Return [X, Y] of the center of cell containing provided text 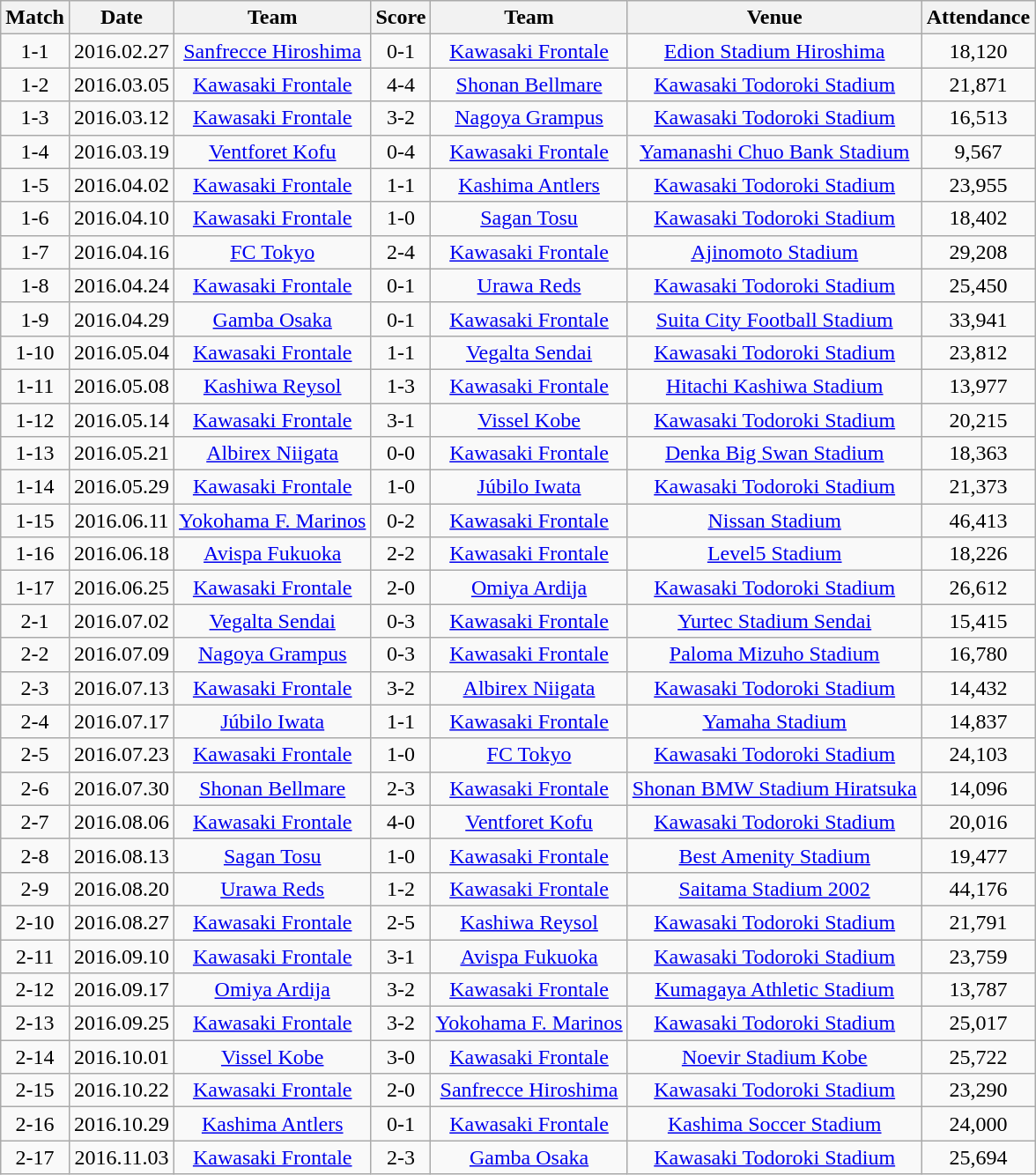
3-0 [401, 1057]
29,208 [978, 252]
25,450 [978, 285]
46,413 [978, 521]
26,612 [978, 587]
24,000 [978, 1124]
Venue [774, 18]
1-12 [35, 420]
2016.08.20 [122, 889]
2-7 [35, 822]
20,016 [978, 822]
13,787 [978, 990]
2016.07.02 [122, 621]
Nissan Stadium [774, 521]
0-0 [401, 454]
15,415 [978, 621]
2016.11.03 [122, 1157]
1-4 [35, 151]
2016.04.24 [122, 285]
14,837 [978, 721]
2016.03.19 [122, 151]
21,791 [978, 922]
23,955 [978, 185]
13,977 [978, 386]
33,941 [978, 319]
2016.07.17 [122, 721]
1-14 [35, 487]
Noevir Stadium Kobe [774, 1057]
Denka Big Swan Stadium [774, 454]
1-5 [35, 185]
2016.08.13 [122, 855]
1-11 [35, 386]
19,477 [978, 855]
25,722 [978, 1057]
21,871 [978, 85]
2-12 [35, 990]
44,176 [978, 889]
0-2 [401, 521]
23,812 [978, 352]
2016.04.16 [122, 252]
2016.08.27 [122, 922]
24,103 [978, 755]
25,694 [978, 1157]
1-13 [35, 454]
2-15 [35, 1090]
2016.03.05 [122, 85]
2-9 [35, 889]
9,567 [978, 151]
2-16 [35, 1124]
1-15 [35, 521]
2016.06.25 [122, 587]
4-4 [401, 85]
20,215 [978, 420]
1-7 [35, 252]
2016.10.22 [122, 1090]
Paloma Mizuho Stadium [774, 654]
2016.02.27 [122, 51]
Yamaha Stadium [774, 721]
2016.07.13 [122, 688]
2016.04.29 [122, 319]
Shonan BMW Stadium Hiratsuka [774, 788]
2-10 [35, 922]
Score [401, 18]
2016.05.08 [122, 386]
Date [122, 18]
18,120 [978, 51]
2-6 [35, 788]
Best Amenity Stadium [774, 855]
18,402 [978, 218]
2-17 [35, 1157]
2016.03.12 [122, 118]
2016.10.29 [122, 1124]
2016.07.09 [122, 654]
Hitachi Kashiwa Stadium [774, 386]
2016.06.18 [122, 554]
2016.09.10 [122, 956]
2016.05.04 [122, 352]
Attendance [978, 18]
4-0 [401, 822]
1-16 [35, 554]
2-1 [35, 621]
Suita City Football Stadium [774, 319]
Level5 Stadium [774, 554]
2016.04.10 [122, 218]
Edion Stadium Hiroshima [774, 51]
1-8 [35, 285]
14,096 [978, 788]
2016.07.30 [122, 788]
2016.09.25 [122, 1024]
18,363 [978, 454]
25,017 [978, 1024]
2016.05.14 [122, 420]
1-10 [35, 352]
2-14 [35, 1057]
2016.09.17 [122, 990]
18,226 [978, 554]
2016.10.01 [122, 1057]
Ajinomoto Stadium [774, 252]
23,290 [978, 1090]
2016.08.06 [122, 822]
Kashima Soccer Stadium [774, 1124]
21,373 [978, 487]
1-9 [35, 319]
2016.05.29 [122, 487]
16,780 [978, 654]
Yurtec Stadium Sendai [774, 621]
Match [35, 18]
1-17 [35, 587]
Saitama Stadium 2002 [774, 889]
14,432 [978, 688]
2016.07.23 [122, 755]
23,759 [978, 956]
2016.06.11 [122, 521]
2016.04.02 [122, 185]
2-11 [35, 956]
2-8 [35, 855]
2016.05.21 [122, 454]
Yamanashi Chuo Bank Stadium [774, 151]
2-13 [35, 1024]
1-6 [35, 218]
Kumagaya Athletic Stadium [774, 990]
16,513 [978, 118]
0-4 [401, 151]
